Locate the cell with the specified text and output its (x, y) center coordinate. 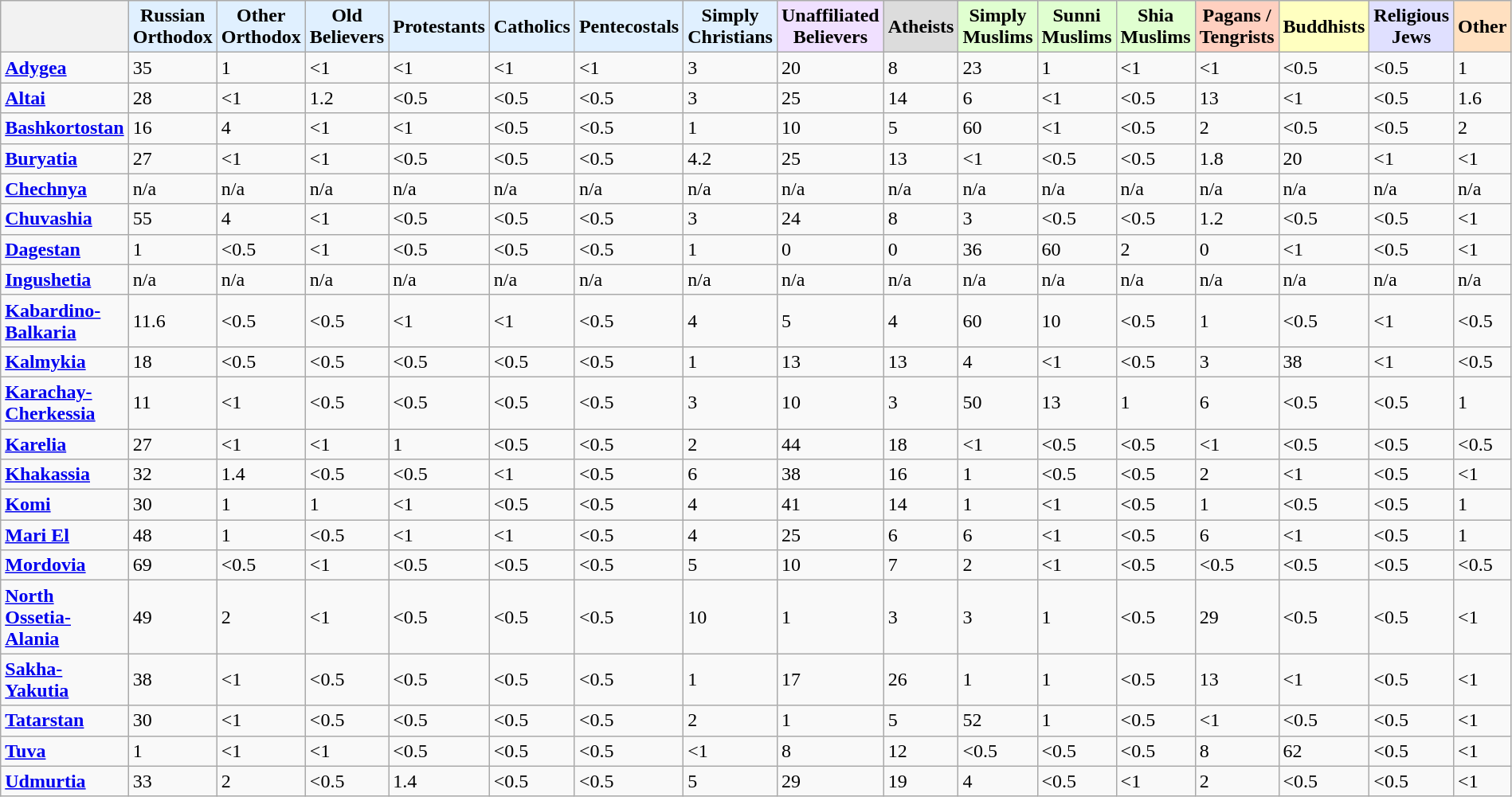
35 (172, 68)
Khakassia (65, 475)
Sunni Muslims (1077, 27)
Ingushetia (65, 279)
Simply Christians (731, 27)
Karelia (65, 443)
Shia Muslims (1155, 27)
12 (921, 751)
11.6 (172, 320)
Other Orthodox (261, 27)
11 (172, 403)
Sakha-Yakutia (65, 680)
Religious Jews (1412, 27)
41 (830, 505)
Catholics (532, 27)
Karachay-Cherkessia (65, 403)
4.2 (731, 158)
North Ossetia-Alania (65, 617)
49 (172, 617)
Udmurtia (65, 781)
Chuvashia (65, 219)
50 (997, 403)
32 (172, 475)
48 (172, 535)
Kalmykia (65, 361)
19 (921, 781)
Tuva (65, 751)
1.8 (1236, 158)
Pentecostals (629, 27)
23 (997, 68)
44 (830, 443)
Altai (65, 98)
Dagestan (65, 249)
26 (921, 680)
Kabardino-Balkaria (65, 320)
Mordovia (65, 565)
24 (830, 219)
Adygea (65, 68)
33 (172, 781)
Buddhists (1324, 27)
Russian Orthodox (172, 27)
Pagans / Tengrists (1236, 27)
Other (1483, 27)
Old Believers (347, 27)
28 (172, 98)
Chechnya (65, 189)
Unaffiliated Believers (830, 27)
Simply Muslims (997, 27)
Bashkortostan (65, 128)
Buryatia (65, 158)
1.6 (1483, 98)
Atheists (921, 27)
Mari El (65, 535)
Komi (65, 505)
69 (172, 565)
7 (921, 565)
17 (830, 680)
Tatarstan (65, 721)
62 (1324, 751)
55 (172, 219)
52 (997, 721)
Protestants (440, 27)
36 (997, 249)
